Identify which cell holds the provided text, then report its [x, y] central coordinate. 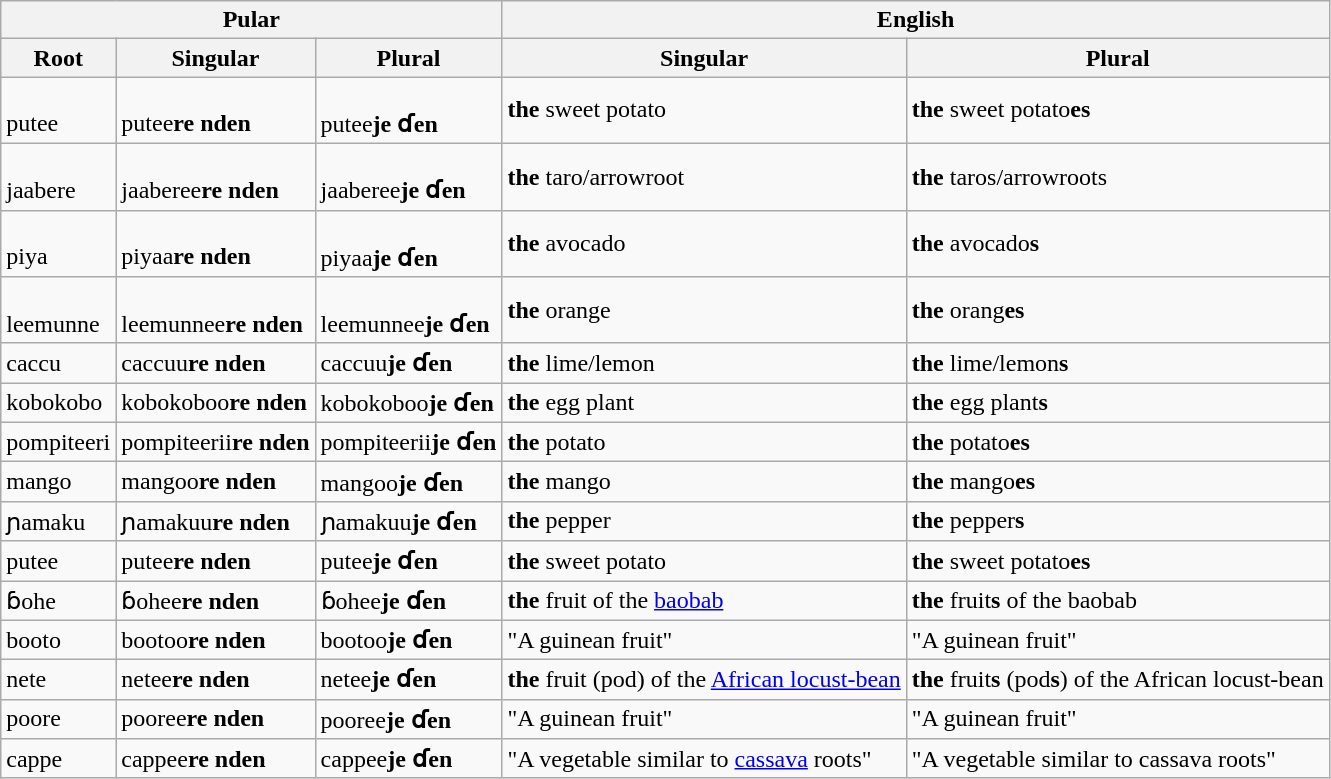
caccuure nden [216, 363]
jaabereeje ɗen [408, 176]
cappe [58, 759]
caccu [58, 363]
the peppers [1118, 521]
kobokobo [58, 403]
the fruits (pods) of the African locust-bean [1118, 680]
piyaaje ɗen [408, 244]
the mangoes [1118, 482]
ɓohe [58, 600]
piyaare nden [216, 244]
kobokoboore nden [216, 403]
neteere nden [216, 680]
pooreeje ɗen [408, 719]
Pular [252, 20]
pompiteeriije ɗen [408, 442]
the taros/arrowroots [1118, 176]
pompiteeri [58, 442]
leemunneere nden [216, 310]
the pepper [704, 521]
the potato [704, 442]
piya [58, 244]
booto [58, 640]
the potatoes [1118, 442]
ɲamakuuje ɗen [408, 521]
pompiteeriire nden [216, 442]
pooreere nden [216, 719]
the egg plant [704, 403]
mangooje ɗen [408, 482]
leemunne [58, 310]
jaabereere nden [216, 176]
neteeje ɗen [408, 680]
ɓoheere nden [216, 600]
the fruit of the baobab [704, 600]
English [916, 20]
mangoore nden [216, 482]
the mango [704, 482]
ɓoheeje ɗen [408, 600]
poore [58, 719]
the avocados [1118, 244]
mango [58, 482]
the fruit (pod) of the African locust-bean [704, 680]
kobokobooje ɗen [408, 403]
the taro/arrowroot [704, 176]
jaabere [58, 176]
the lime/lemon [704, 363]
the fruits of the baobab [1118, 600]
bootooje ɗen [408, 640]
leemunneeje ɗen [408, 310]
the lime/lemons [1118, 363]
the orange [704, 310]
the avocado [704, 244]
the egg plants [1118, 403]
ɲamaku [58, 521]
cappeere nden [216, 759]
the oranges [1118, 310]
bootoore nden [216, 640]
cappeeje ɗen [408, 759]
caccuuje ɗen [408, 363]
ɲamakuure nden [216, 521]
nete [58, 680]
Root [58, 58]
